Scan for the cell matching the given text and deliver its (X, Y) coordinate at center. 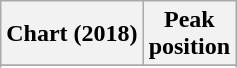
Peakposition (189, 34)
Chart (2018) (72, 34)
